Provide the (X, Y) coordinate of the cell's center where the given text is located.  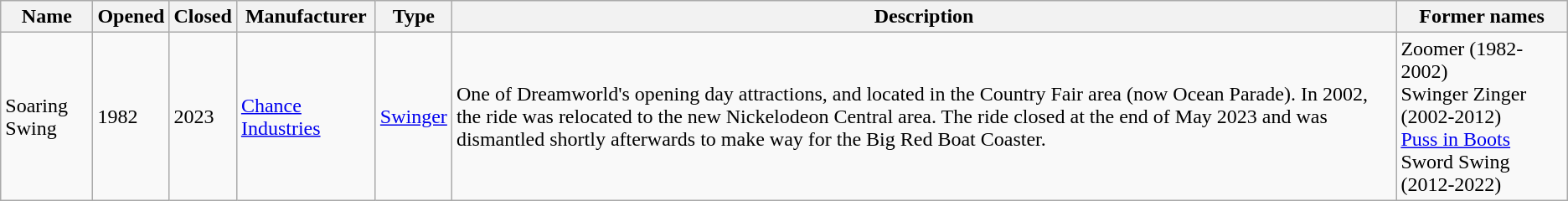
Swinger (414, 116)
Description (923, 17)
Chance Industries (306, 116)
Name (47, 17)
Zoomer (1982-2002)Swinger Zinger (2002-2012)Puss in Boots Sword Swing (2012-2022) (1482, 116)
1982 (131, 116)
Closed (203, 17)
Soaring Swing (47, 116)
2023 (203, 116)
Type (414, 17)
Manufacturer (306, 17)
Opened (131, 17)
Former names (1482, 17)
